Return [x, y] of the center of cell containing provided text 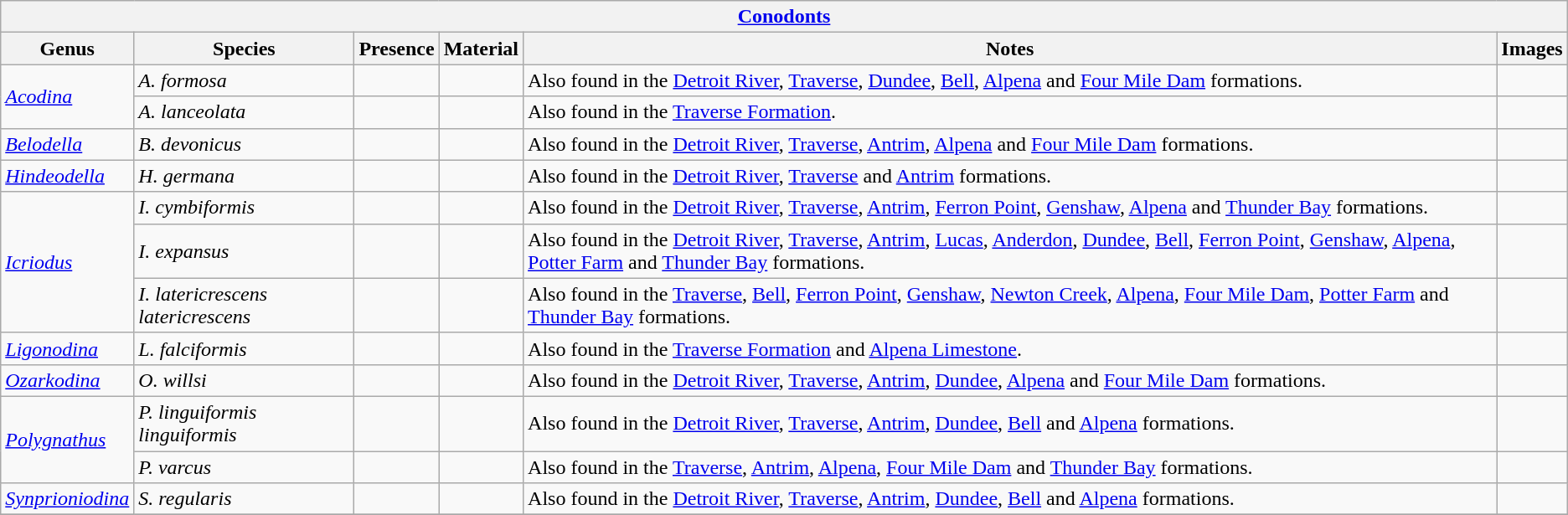
Also found in the Traverse Formation and Alpena Limestone. [1010, 348]
Hindeodella [67, 176]
Notes [1010, 49]
Also found in the Traverse, Bell, Ferron Point, Genshaw, Newton Creek, Alpena, Four Mile Dam, Potter Farm and Thunder Bay formations. [1010, 305]
A. formosa [245, 80]
Also found in the Detroit River, Traverse and Antrim formations. [1010, 176]
Belodella [67, 144]
Ozarkodina [67, 380]
H. germana [245, 176]
Ligonodina [67, 348]
O. willsi [245, 380]
Also found in the Traverse Formation. [1010, 112]
Genus [67, 49]
Presence [397, 49]
Icriodus [67, 262]
S. regularis [245, 499]
Also found in the Detroit River, Traverse, Antrim, Dundee, Alpena and Four Mile Dam formations. [1010, 380]
Also found in the Detroit River, Traverse, Dundee, Bell, Alpena and Four Mile Dam formations. [1010, 80]
Images [1532, 49]
Synprioniodina [67, 499]
P. linguiformis linguiformis [245, 424]
Material [481, 49]
I. expansus [245, 251]
Acodina [67, 96]
L. falciformis [245, 348]
I. cymbiformis [245, 208]
I. latericrescens latericrescens [245, 305]
P. varcus [245, 466]
Also found in the Detroit River, Traverse, Antrim, Alpena and Four Mile Dam formations. [1010, 144]
Also found in the Detroit River, Traverse, Antrim, Ferron Point, Genshaw, Alpena and Thunder Bay formations. [1010, 208]
Conodonts [784, 17]
Also found in the Traverse, Antrim, Alpena, Four Mile Dam and Thunder Bay formations. [1010, 466]
B. devonicus [245, 144]
Polygnathus [67, 439]
A. lanceolata [245, 112]
Species [245, 49]
